Pinpoint the cell where the given text exists, returning its (x, y) midpoint coordinate. 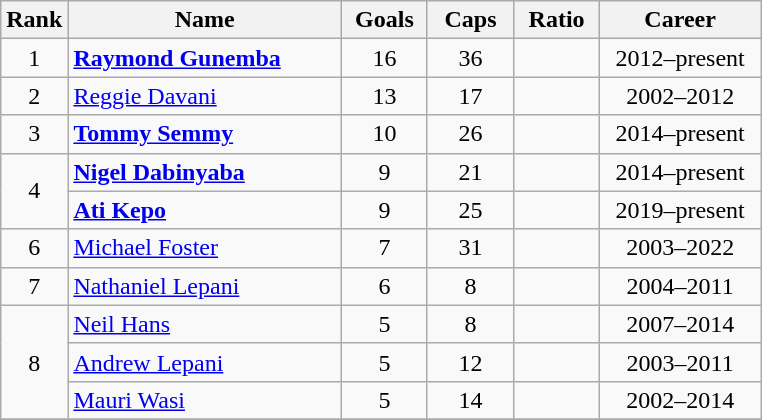
Reggie Davani (205, 96)
2002–2014 (680, 400)
Andrew Lepani (205, 362)
10 (384, 134)
31 (470, 248)
Rank (34, 20)
14 (470, 400)
3 (34, 134)
Michael Foster (205, 248)
Tommy Semmy (205, 134)
Ratio (557, 20)
2003–2011 (680, 362)
2004–2011 (680, 286)
Neil Hans (205, 324)
Career (680, 20)
Nigel Dabinyaba (205, 172)
2007–2014 (680, 324)
Caps (470, 20)
25 (470, 210)
16 (384, 58)
17 (470, 96)
2012–present (680, 58)
2 (34, 96)
Nathaniel Lepani (205, 286)
Ati Kepo (205, 210)
12 (470, 362)
4 (34, 191)
Goals (384, 20)
2002–2012 (680, 96)
2003–2022 (680, 248)
1 (34, 58)
Mauri Wasi (205, 400)
2019–present (680, 210)
26 (470, 134)
Name (205, 20)
Raymond Gunemba (205, 58)
21 (470, 172)
36 (470, 58)
13 (384, 96)
